For the text-containing cell, return its midpoint in [x, y] coordinate format. 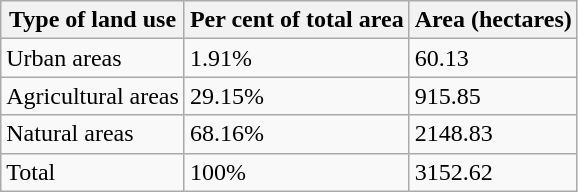
1.91% [296, 58]
3152.62 [493, 172]
Urban areas [93, 58]
915.85 [493, 96]
60.13 [493, 58]
Area (hectares) [493, 20]
Per cent of total area [296, 20]
2148.83 [493, 134]
Total [93, 172]
Natural areas [93, 134]
Type of land use [93, 20]
100% [296, 172]
68.16% [296, 134]
Agricultural areas [93, 96]
29.15% [296, 96]
